Output the [x, y] coordinate of the center of the cell containing the given text.  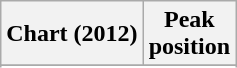
Peakposition [189, 34]
Chart (2012) [72, 34]
